Scan for the cell matching the given text and deliver its [X, Y] coordinate at center. 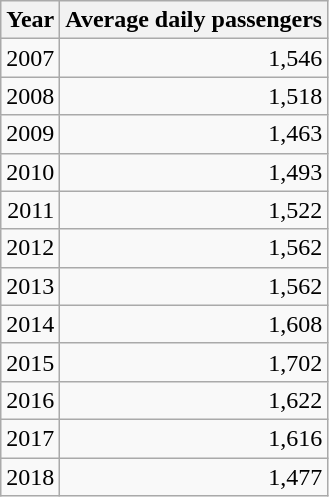
2015 [30, 362]
1,702 [194, 362]
1,493 [194, 172]
2017 [30, 438]
1,463 [194, 134]
1,522 [194, 210]
1,477 [194, 477]
2007 [30, 58]
1,622 [194, 400]
Average daily passengers [194, 20]
2009 [30, 134]
2010 [30, 172]
1,608 [194, 324]
2016 [30, 400]
2018 [30, 477]
2013 [30, 286]
2014 [30, 324]
2012 [30, 248]
1,616 [194, 438]
1,518 [194, 96]
1,546 [194, 58]
Year [30, 20]
2011 [30, 210]
2008 [30, 96]
